Scan for the cell matching the given text and deliver its [x, y] coordinate at center. 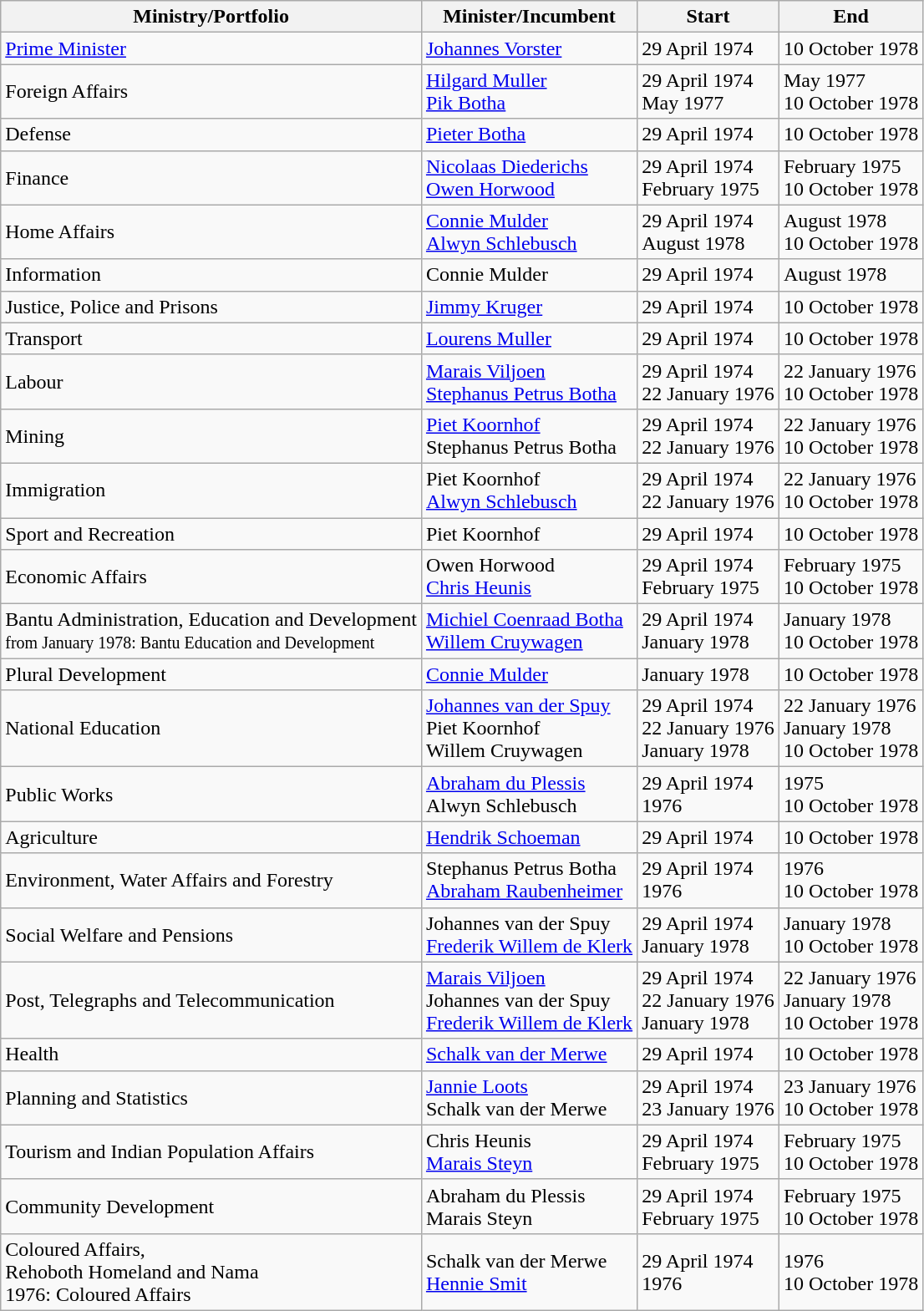
Jimmy Kruger [529, 307]
Agriculture [211, 837]
Post, Telegraphs and Telecommunication [211, 1000]
Johannes van der SpuyPiet KoornhofWillem Cruywagen [529, 729]
Piet Koornhof [529, 534]
End [850, 17]
Minister/Incumbent [529, 17]
August 1978 [850, 275]
Economic Affairs [211, 577]
Bantu Administration, Education and Developmentfrom January 1978: Bantu Education and Development [211, 632]
Hilgard MullerPik Botha [529, 92]
Plural Development [211, 674]
197510 October 1978 [850, 794]
29 April 1974May 1977 [708, 92]
January 1978 [708, 674]
Planning and Statistics [211, 1098]
29 April 1974August 1978 [708, 232]
23 January 197610 October 1978 [850, 1098]
Schalk van der Merwe [529, 1054]
Connie MulderAlwyn Schlebusch [529, 232]
Stephanus Petrus BothaAbraham Raubenheimer [529, 881]
Justice, Police and Prisons [211, 307]
Hendrik Schoeman [529, 837]
Marais ViljoenStephanus Petrus Botha [529, 381]
Information [211, 275]
Tourism and Indian Population Affairs [211, 1151]
Finance [211, 177]
Social Welfare and Pensions [211, 934]
Labour [211, 381]
Defense [211, 135]
Foreign Affairs [211, 92]
August 197810 October 1978 [850, 232]
Home Affairs [211, 232]
Immigration [211, 490]
Owen HorwoodChris Heunis [529, 577]
Johannes Vorster [529, 48]
Health [211, 1054]
Abraham du PlessisAlwyn Schlebusch [529, 794]
Jannie LootsSchalk van der Merwe [529, 1098]
Coloured Affairs,Rehoboth Homeland and Nama1976: Coloured Affairs [211, 1272]
Prime Minister [211, 48]
Schalk van der MerweHennie Smit [529, 1272]
Pieter Botha [529, 135]
Environment, Water Affairs and Forestry [211, 881]
Start [708, 17]
29 April 197423 January 1976 [708, 1098]
Lourens Muller [529, 338]
Ministry/Portfolio [211, 17]
Marais ViljoenJohannes van der SpuyFrederik Willem de Klerk [529, 1000]
Transport [211, 338]
Nicolaas DiederichsOwen Horwood [529, 177]
Piet KoornhofAlwyn Schlebusch [529, 490]
Johannes van der SpuyFrederik Willem de Klerk [529, 934]
Mining [211, 436]
Public Works [211, 794]
National Education [211, 729]
May 197710 October 1978 [850, 92]
Chris HeunisMarais Steyn [529, 1151]
Michiel Coenraad BothaWillem Cruywagen [529, 632]
Community Development [211, 1207]
Sport and Recreation [211, 534]
Piet KoornhofStephanus Petrus Botha [529, 436]
Abraham du PlessisMarais Steyn [529, 1207]
